Provide the [x, y] coordinate of the cell's center where the given text is located.  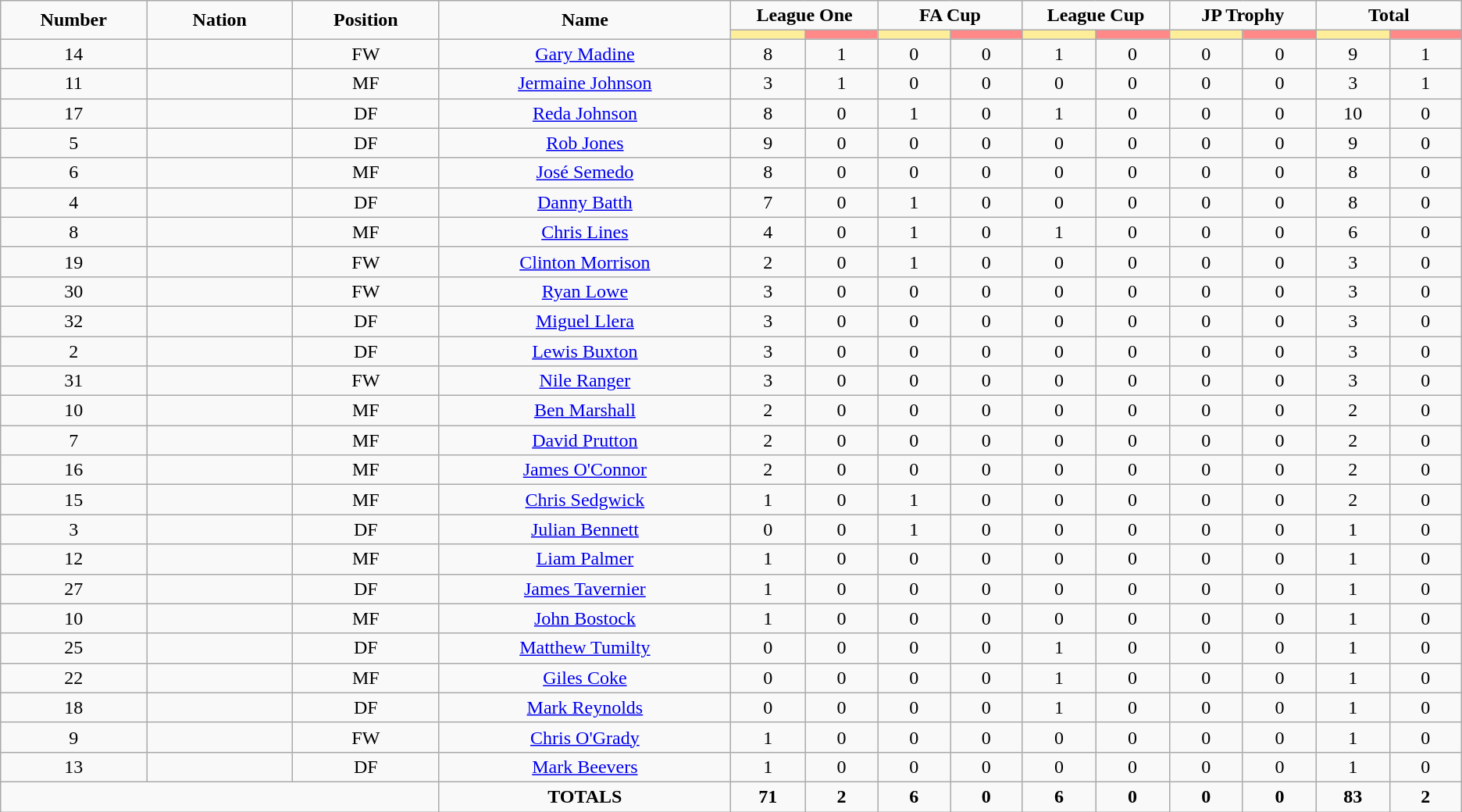
Position [365, 20]
James O'Connor [585, 470]
Danny Batth [585, 202]
30 [73, 291]
15 [73, 500]
Clinton Morrison [585, 262]
27 [73, 589]
83 [1353, 796]
Giles Coke [585, 678]
Ryan Lowe [585, 291]
11 [73, 84]
Miguel Llera [585, 321]
Jermaine Johnson [585, 84]
JP Trophy [1243, 16]
17 [73, 113]
Nation [220, 20]
James Tavernier [585, 589]
Chris O'Grady [585, 737]
Mark Beevers [585, 767]
Number [73, 20]
Total [1389, 16]
Chris Lines [585, 232]
FA Cup [950, 16]
League Cup [1096, 16]
TOTALS [585, 796]
Chris Sedgwick [585, 500]
16 [73, 470]
José Semedo [585, 173]
David Prutton [585, 440]
Liam Palmer [585, 559]
5 [73, 143]
League One [804, 16]
Julian Bennett [585, 529]
22 [73, 678]
Lewis Buxton [585, 351]
Name [585, 20]
31 [73, 381]
25 [73, 648]
12 [73, 559]
Ben Marshall [585, 411]
Reda Johnson [585, 113]
John Bostock [585, 618]
Matthew Tumilty [585, 648]
19 [73, 262]
13 [73, 767]
Rob Jones [585, 143]
71 [768, 796]
18 [73, 707]
32 [73, 321]
Nile Ranger [585, 381]
Mark Reynolds [585, 707]
Gary Madine [585, 54]
14 [73, 54]
